Return [x, y] of the center of cell containing provided text 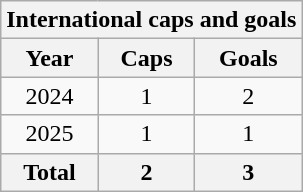
2025 [50, 134]
2024 [50, 96]
Total [50, 172]
International caps and goals [152, 20]
Year [50, 58]
3 [248, 172]
Goals [248, 58]
Caps [146, 58]
